From the cell containing the given text, extract its center point as [X, Y] coordinate. 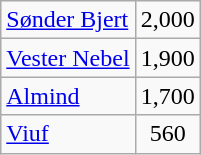
1,900 [168, 58]
2,000 [168, 20]
1,700 [168, 96]
Vester Nebel [68, 58]
Sønder Bjert [68, 20]
Almind [68, 96]
560 [168, 134]
Viuf [68, 134]
